Return (x, y) of the center of cell containing provided text 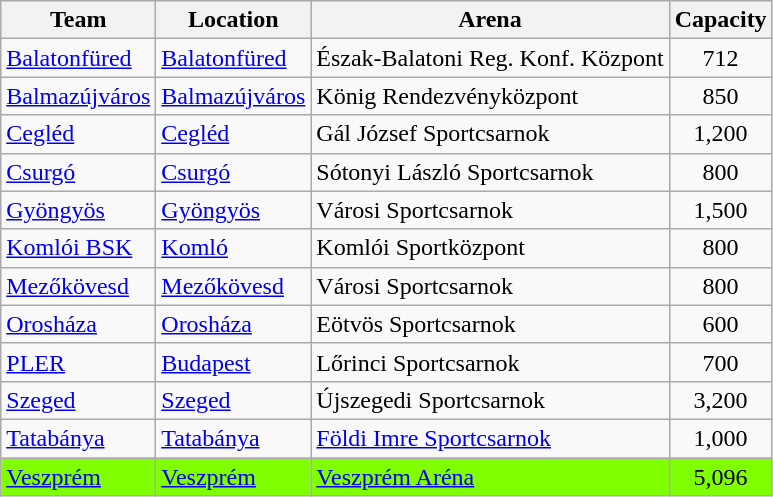
850 (720, 96)
Komlói Sportközpont (490, 248)
1,000 (720, 438)
Észak-Balatoni Reg. Konf. Központ (490, 58)
Komlói BSK (78, 248)
Veszprém Aréna (490, 477)
Sótonyi László Sportcsarnok (490, 172)
3,200 (720, 400)
König Rendezvényközpont (490, 96)
700 (720, 362)
Újszegedi Sportcsarnok (490, 400)
PLER (78, 362)
712 (720, 58)
Location (234, 20)
Lőrinci Sportcsarnok (490, 362)
Team (78, 20)
Eötvös Sportcsarnok (490, 324)
Arena (490, 20)
Budapest (234, 362)
Gál József Sportcsarnok (490, 134)
Komló (234, 248)
1,200 (720, 134)
Földi Imre Sportcsarnok (490, 438)
Capacity (720, 20)
5,096 (720, 477)
600 (720, 324)
1,500 (720, 210)
